Return [X, Y] of the center of cell containing provided text 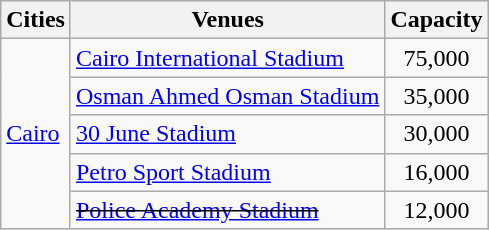
30 June Stadium [227, 134]
Venues [227, 20]
Cairo International Stadium [227, 58]
16,000 [436, 172]
75,000 [436, 58]
Osman Ahmed Osman Stadium [227, 96]
12,000 [436, 210]
30,000 [436, 134]
Petro Sport Stadium [227, 172]
Police Academy Stadium [227, 210]
Cairo [36, 134]
35,000 [436, 96]
Capacity [436, 20]
Cities [36, 20]
